Search for the cell housing the specified text and yield its [X, Y] center coordinate. 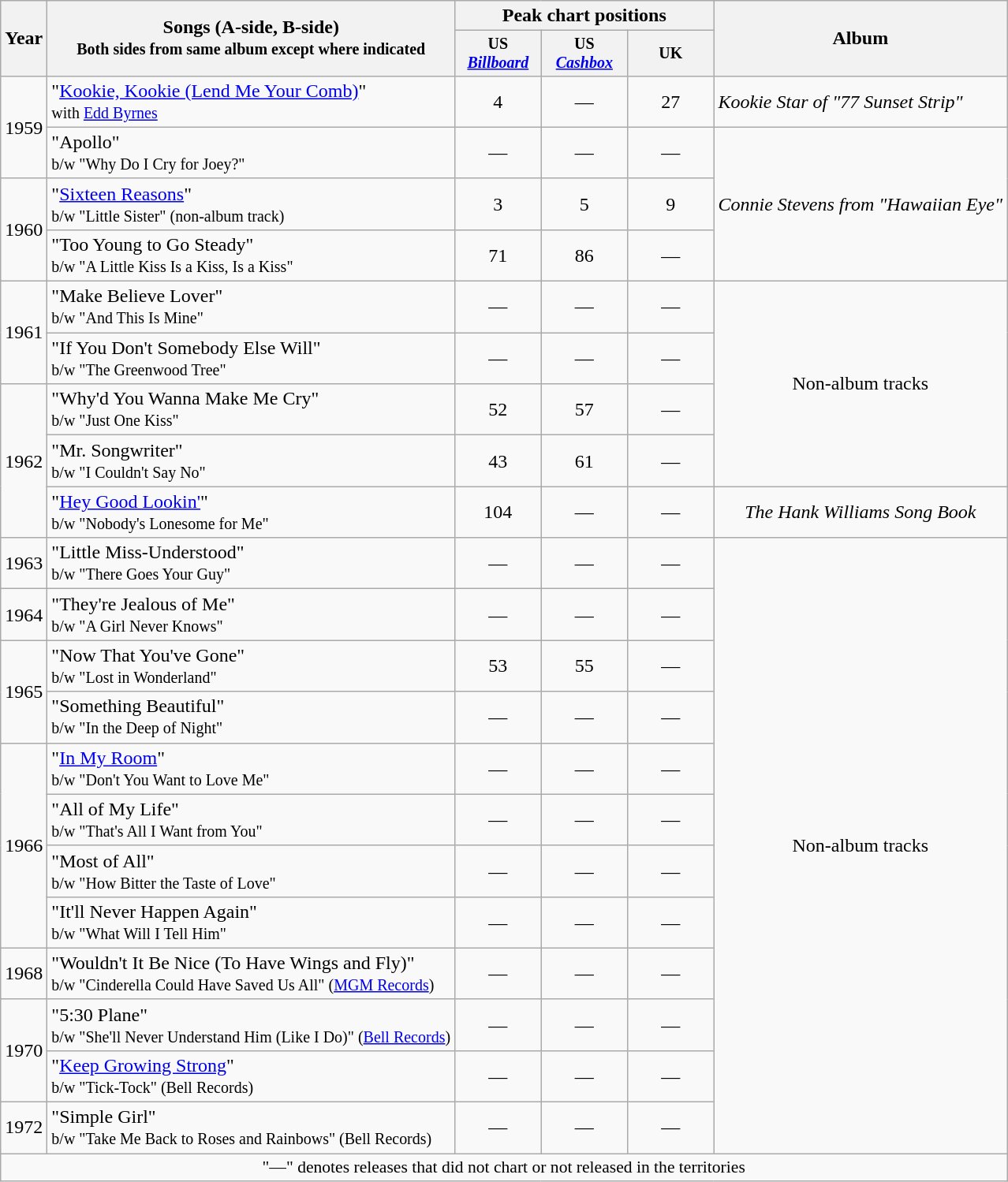
"In My Room"b/w "Don't You Want to Love Me" [251, 768]
Kookie Star of "77 Sunset Strip" [861, 101]
1968 [24, 973]
5 [584, 203]
1965 [24, 692]
1961 [24, 333]
Peak chart positions [584, 16]
43 [498, 460]
1964 [24, 615]
61 [584, 460]
"Too Young to Go Steady"b/w "A Little Kiss Is a Kiss, Is a Kiss" [251, 255]
1972 [24, 1128]
UK [670, 54]
1963 [24, 563]
1962 [24, 460]
Connie Stevens from "Hawaiian Eye" [861, 203]
"Why'd You Wanna Make Me Cry"b/w "Just One Kiss" [251, 410]
1959 [24, 127]
"Kookie, Kookie (Lend Me Your Comb)"with Edd Byrnes [251, 101]
USCashbox [584, 54]
1970 [24, 1050]
"5:30 Plane"b/w "She'll Never Understand Him (Like I Do)" (Bell Records) [251, 1025]
The Hank Williams Song Book [861, 513]
"Something Beautiful"b/w "In the Deep of Night" [251, 718]
27 [670, 101]
US Billboard [498, 54]
"Now That You've Gone"b/w "Lost in Wonderland" [251, 666]
"—" denotes releases that did not chart or not released in the territories [504, 1168]
4 [498, 101]
"It'll Never Happen Again"b/w "What Will I Tell Him" [251, 923]
"Simple Girl"b/w "Take Me Back to Roses and Rainbows" (Bell Records) [251, 1128]
Songs (A-side, B-side)Both sides from same album except where indicated [251, 39]
9 [670, 203]
86 [584, 255]
"Most of All"b/w "How Bitter the Taste of Love" [251, 871]
"Little Miss-Understood"b/w "There Goes Your Guy" [251, 563]
"Apollo"b/w "Why Do I Cry for Joey?" [251, 153]
"If You Don't Somebody Else Will"b/w "The Greenwood Tree" [251, 358]
71 [498, 255]
57 [584, 410]
55 [584, 666]
"All of My Life"b/w "That's All I Want from You" [251, 820]
"Hey Good Lookin'"b/w "Nobody's Lonesome for Me" [251, 513]
"Make Believe Lover"b/w "And This Is Mine" [251, 308]
"Sixteen Reasons"b/w "Little Sister" (non-album track) [251, 203]
3 [498, 203]
104 [498, 513]
Album [861, 39]
"Mr. Songwriter"b/w "I Couldn't Say No" [251, 460]
"They're Jealous of Me"b/w "A Girl Never Knows" [251, 615]
53 [498, 666]
1960 [24, 229]
Year [24, 39]
52 [498, 410]
"Wouldn't It Be Nice (To Have Wings and Fly)"b/w "Cinderella Could Have Saved Us All" (MGM Records) [251, 973]
"Keep Growing Strong"b/w "Tick-Tock" (Bell Records) [251, 1076]
1966 [24, 845]
